Determine the [x, y] coordinate at the center of the cell enclosing the given text.  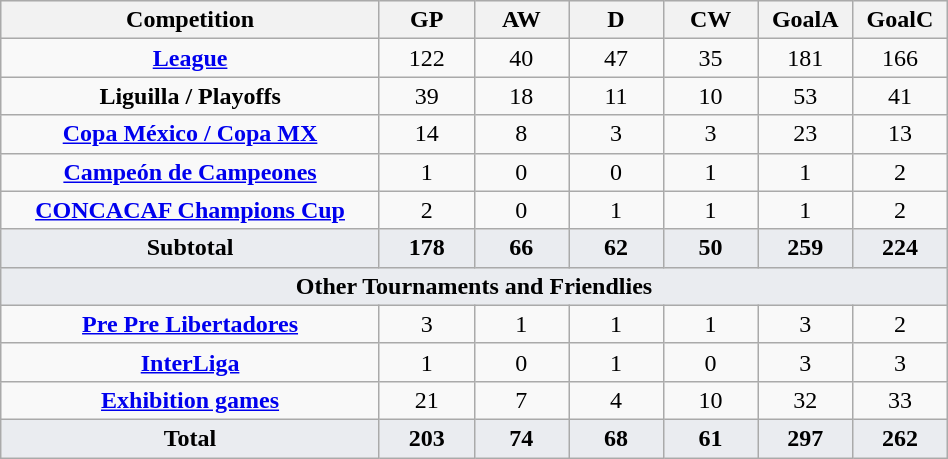
66 [522, 248]
7 [522, 400]
8 [522, 134]
41 [900, 96]
166 [900, 58]
4 [616, 400]
18 [522, 96]
Exhibition games [190, 400]
League [190, 58]
13 [900, 134]
AW [522, 20]
35 [710, 58]
Subtotal [190, 248]
CONCACAF Champions Cup [190, 210]
33 [900, 400]
297 [806, 438]
40 [522, 58]
Campeón de Campeones [190, 172]
GoalA [806, 20]
11 [616, 96]
50 [710, 248]
Pre Pre Libertadores [190, 324]
61 [710, 438]
14 [426, 134]
Total [190, 438]
GP [426, 20]
47 [616, 58]
Other Tournaments and Friendlies [474, 286]
23 [806, 134]
CW [710, 20]
178 [426, 248]
259 [806, 248]
53 [806, 96]
Liguilla / Playoffs [190, 96]
62 [616, 248]
181 [806, 58]
39 [426, 96]
122 [426, 58]
Copa México / Copa MX [190, 134]
74 [522, 438]
224 [900, 248]
Competition [190, 20]
InterLiga [190, 362]
262 [900, 438]
GoalC [900, 20]
D [616, 20]
203 [426, 438]
32 [806, 400]
21 [426, 400]
68 [616, 438]
